Locate the cell with the specified text and output its [X, Y] center coordinate. 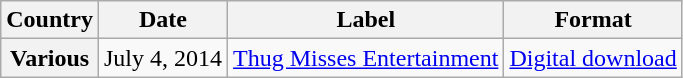
Label [366, 20]
July 4, 2014 [162, 58]
Format [593, 20]
Thug Misses Entertainment [366, 58]
Various [50, 58]
Country [50, 20]
Date [162, 20]
Digital download [593, 58]
